Identify which cell holds the provided text, then report its (x, y) central coordinate. 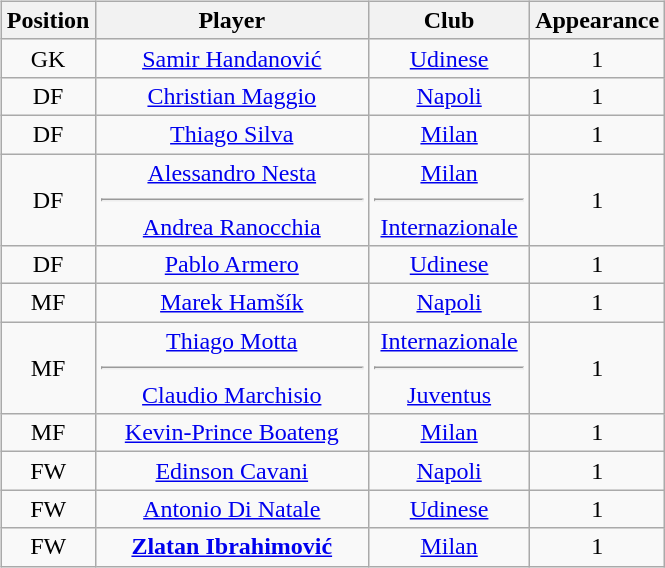
GK (48, 58)
Pablo Armero (232, 265)
Milan Internazionale (450, 200)
Player (232, 20)
Internazionale Juventus (450, 368)
Thiago Silva (232, 134)
Christian Maggio (232, 96)
Marek Hamšík (232, 303)
Zlatan Ibrahimović (232, 547)
Samir Handanović (232, 58)
Club (450, 20)
Position (48, 20)
Antonio Di Natale (232, 509)
Edinson Cavani (232, 471)
Alessandro Nesta Andrea Ranocchia (232, 200)
Kevin-Prince Boateng (232, 433)
Thiago Motta Claudio Marchisio (232, 368)
Appearance (598, 20)
